For the text-containing cell, return its midpoint in (X, Y) coordinate format. 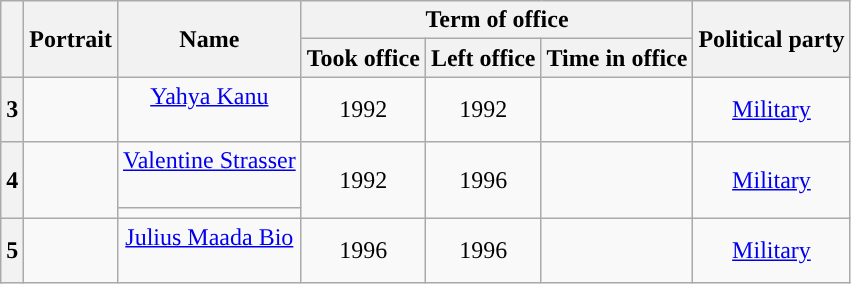
Political party (772, 39)
5 (12, 250)
Name (209, 39)
Valentine Strasser (209, 174)
Julius Maada Bio (209, 250)
3 (12, 110)
Time in office (617, 58)
Took office (363, 58)
4 (12, 180)
Portrait (71, 39)
Left office (483, 58)
Yahya Kanu (209, 110)
Term of office (497, 20)
